Determine the [x, y] coordinate at the center of the cell enclosing the given text.  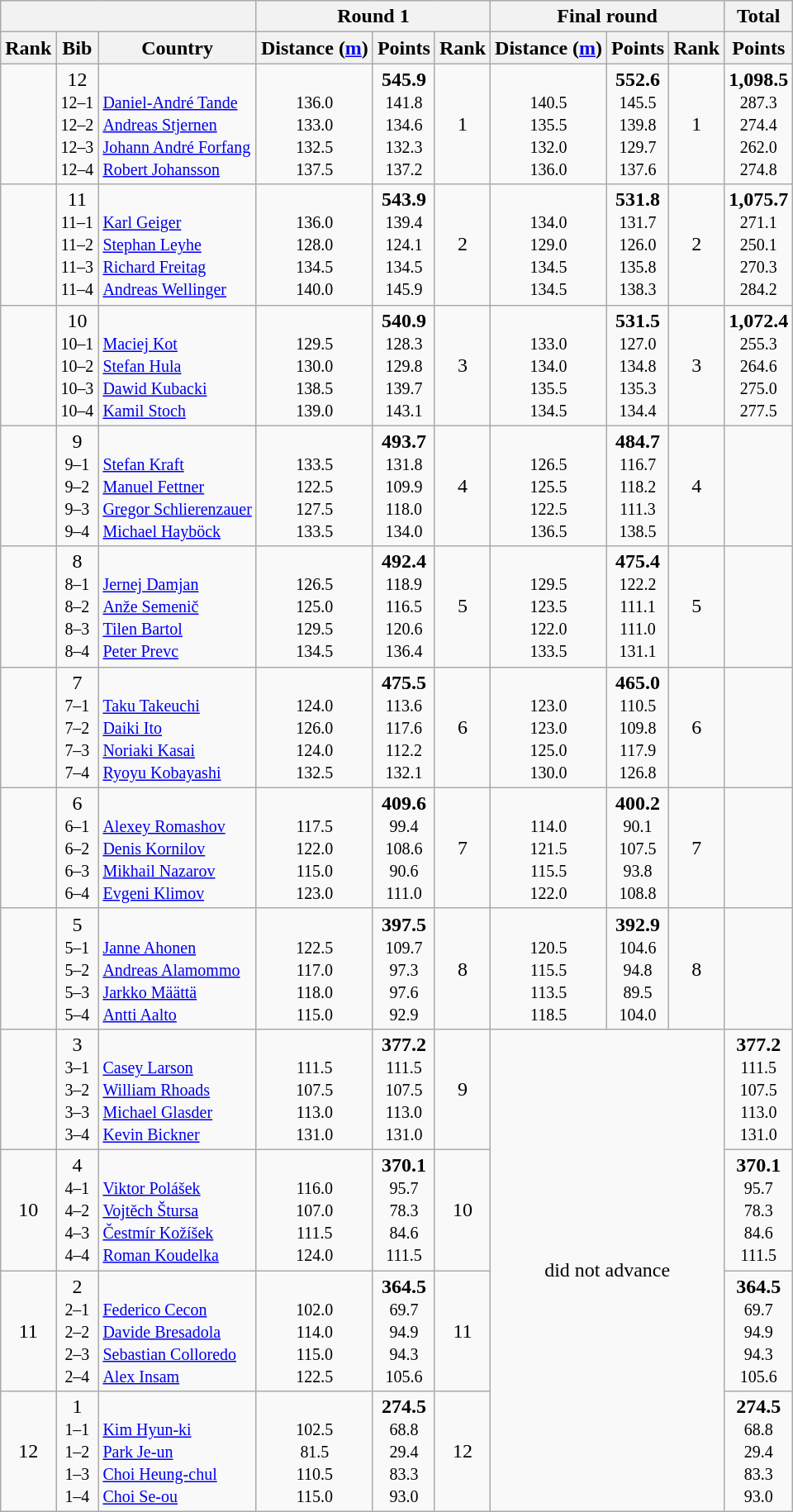
Maciej KotStefan HulaDawid KubackiKamil Stoch [177, 365]
493.7 131.8 109.9 118.0 134.0 [403, 486]
Alexey RomashovDenis KornilovMikhail NazarovEvgeni Klimov [177, 848]
33–13–23–33–4 [78, 1089]
Jernej DamjanAnže SemeničTilen BartolPeter Prevc [177, 606]
122.5 117.0 118.0 115.0 [314, 968]
Stefan KraftManuel FettnerGregor SchlierenzauerMichael Hayböck [177, 486]
492.4 118.9 116.5 120.6 136.4 [403, 606]
5 5–15–25–35–4 [78, 968]
465.0110.5109.8117.9126.8 [638, 727]
133.0134.0135.5134.5 [548, 365]
44–14–24–34–4 [78, 1210]
409.6 99.4 108.6 90.6 111.0 [403, 848]
543.9 139.4 124.1 134.5 145.9 [403, 245]
11–11–21–31–4 [78, 1452]
129.5 130.0 138.5 139.0 [314, 365]
126.5125.5122.5136.5 [548, 486]
129.5123.5122.0133.5 [548, 606]
Federico CeconDavide BresadolaSebastian ColloredoAlex Insam [177, 1331]
114.0121.5115.5122.0 [548, 848]
88–18–28–38–4 [78, 606]
66–16–26–36–4 [78, 848]
124.0 126.0 124.0 132.5 [314, 727]
484.7116.7118.2111.3138.5 [638, 486]
531.8131.7126.0135.8138.3 [638, 245]
Kim Hyun-kiPark Je-unChoi Heung-chulChoi Se-ou [177, 1452]
552.6145.5 139.8129.7137.6 [638, 124]
Janne AhonenAndreas AlamommoJarkko MäättäAntti Aalto [177, 968]
134.0129.0134.5134.5 [548, 245]
1111–111–211–311–4 [78, 245]
102.5 81.5 110.5 115.0 [314, 1452]
1212–112–212–312–4 [78, 124]
136.0 128.0 134.5 140.0 [314, 245]
Karl GeigerStephan LeyheRichard FreitagAndreas Wellinger [177, 245]
Viktor PolášekVojtěch ŠtursaČestmír KožíšekRoman Koudelka [177, 1210]
102.0 114.0 115.0 122.5 [314, 1331]
116.0 107.0 111.5 124.0 [314, 1210]
Casey LarsonWilliam RhoadsMichael GlasderKevin Bickner [177, 1089]
Round 1 [373, 17]
545.9 141.8 134.6 132.3 137.2 [403, 124]
475.4122.2111.1111.0131.1 [638, 606]
22–12–22–32–4 [78, 1331]
111.5 107.5 113.0 131.0 [314, 1089]
1,098.5287.3274.4262.0274.8 [758, 124]
133.5 122.5 127.5 133.5 [314, 486]
136.0 133.0 132.5 137.5 [314, 124]
Country [177, 48]
did not advance [608, 1270]
77–17–27–37–4 [78, 727]
400.290.1107.593.8108.8 [638, 848]
1,072.4255.3264.6275.0277.5 [758, 365]
Total [758, 17]
Daniel-André TandeAndreas StjernenJohann André ForfangRobert Johansson [177, 124]
1010–110–210–310–4 [78, 365]
397.5 109.7 97.3 97.6 92.9 [403, 968]
117.5 122.0 115.0 123.0 [314, 848]
140.5135.5132.0136.0 [548, 124]
Bib [78, 48]
Taku TakeuchiDaiki ItoNoriaki KasaiRyoyu Kobayashi [177, 727]
1,075.7271.1250.1270.3284.2 [758, 245]
123.0123.0125.0130.0 [548, 727]
120.5115.5113.5118.5 [548, 968]
Final round [608, 17]
126.5 125.0 129.5 134.5 [314, 606]
540.9 128.3 129.8 139.7 143.1 [403, 365]
475.5 113.6 117.6 112.2 132.1 [403, 727]
531.5127.0134.8135.3134.4 [638, 365]
99–19–29–39–4 [78, 486]
9 [463, 1089]
392.9104.694.889.5104.0 [638, 968]
